Return (x, y) of the center of cell containing provided text 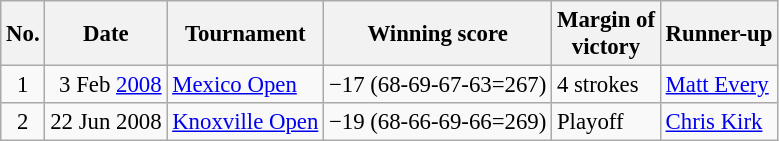
1 (23, 85)
Runner-up (718, 34)
Mexico Open (246, 85)
2 (23, 122)
Winning score (438, 34)
Matt Every (718, 85)
−19 (68-66-69-66=269) (438, 122)
Tournament (246, 34)
Knoxville Open (246, 122)
Margin ofvictory (606, 34)
Chris Kirk (718, 122)
Playoff (606, 122)
Date (106, 34)
3 Feb 2008 (106, 85)
No. (23, 34)
4 strokes (606, 85)
22 Jun 2008 (106, 122)
−17 (68-69-67-63=267) (438, 85)
